Determine the (x, y) coordinate at the center of the cell enclosing the given text.  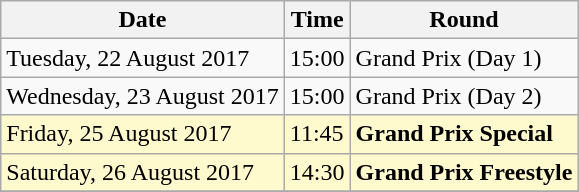
Saturday, 26 August 2017 (143, 172)
Tuesday, 22 August 2017 (143, 58)
14:30 (317, 172)
Grand Prix (Day 2) (464, 96)
Grand Prix Freestyle (464, 172)
Friday, 25 August 2017 (143, 134)
Date (143, 20)
Grand Prix (Day 1) (464, 58)
Wednesday, 23 August 2017 (143, 96)
Time (317, 20)
11:45 (317, 134)
Round (464, 20)
Grand Prix Special (464, 134)
